Return the [X, Y] coordinate for the center point of the cell that contains the specified text.  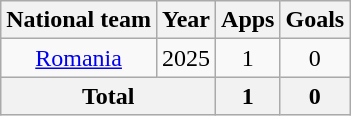
Romania [79, 58]
National team [79, 20]
Apps [248, 20]
Year [186, 20]
Total [108, 96]
Goals [315, 20]
2025 [186, 58]
